From the cell containing the given text, extract its center point as (X, Y) coordinate. 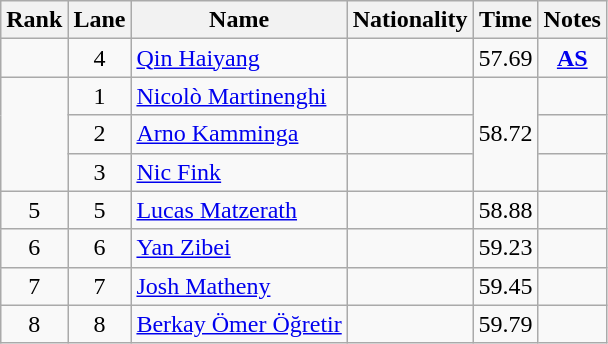
Name (239, 20)
Lucas Matzerath (239, 210)
Nic Fink (239, 172)
59.45 (506, 286)
58.88 (506, 210)
AS (572, 58)
Nicolò Martinenghi (239, 96)
59.79 (506, 324)
Josh Matheny (239, 286)
4 (100, 58)
Notes (572, 20)
3 (100, 172)
Lane (100, 20)
57.69 (506, 58)
2 (100, 134)
Yan Zibei (239, 248)
Arno Kamminga (239, 134)
Rank (34, 20)
58.72 (506, 134)
Time (506, 20)
59.23 (506, 248)
1 (100, 96)
Berkay Ömer Öğretir (239, 324)
Qin Haiyang (239, 58)
Nationality (410, 20)
